Pinpoint the cell where the given text exists, returning its (X, Y) midpoint coordinate. 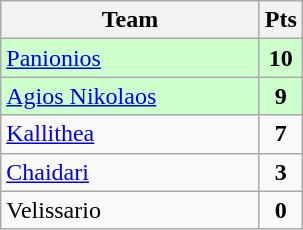
Team (130, 20)
Chaidari (130, 172)
Kallithea (130, 134)
7 (280, 134)
Agios Nikolaos (130, 96)
9 (280, 96)
Pts (280, 20)
Velissario (130, 210)
3 (280, 172)
Panionios (130, 58)
0 (280, 210)
10 (280, 58)
